Return the [X, Y] coordinate for the center point of the cell that contains the specified text.  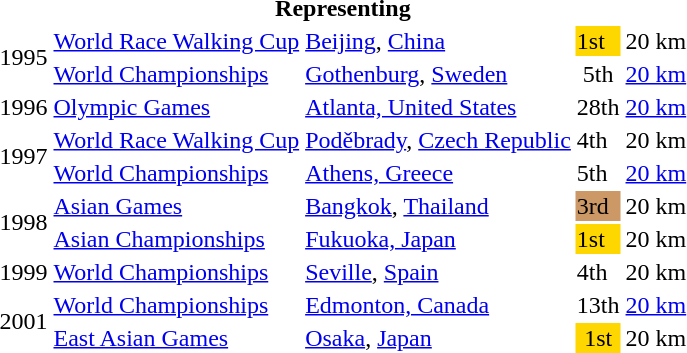
Fukuoka, Japan [438, 239]
Asian Games [176, 206]
Bangkok, Thailand [438, 206]
East Asian Games [176, 338]
Gothenburg, Sweden [438, 74]
Athens, Greece [438, 173]
3rd [598, 206]
Asian Championships [176, 239]
Edmonton, Canada [438, 305]
Olympic Games [176, 107]
Poděbrady, Czech Republic [438, 140]
Beijing, China [438, 41]
Atlanta, United States [438, 107]
Seville, Spain [438, 272]
13th [598, 305]
Osaka, Japan [438, 338]
28th [598, 107]
